Extract the (x, y) coordinate from the center of the cell holding the provided text.  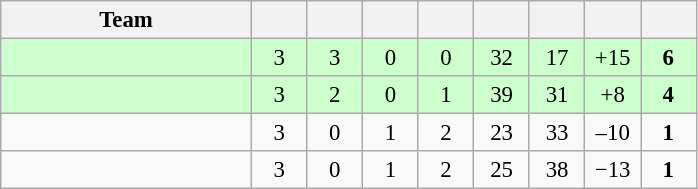
Team (126, 20)
17 (557, 58)
−13 (613, 170)
+15 (613, 58)
6 (668, 58)
25 (502, 170)
33 (557, 133)
+8 (613, 95)
4 (668, 95)
23 (502, 133)
32 (502, 58)
31 (557, 95)
38 (557, 170)
–10 (613, 133)
39 (502, 95)
